Scan for the cell matching the given text and deliver its (x, y) coordinate at center. 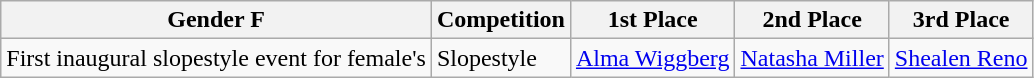
2nd Place (812, 20)
Gender F (216, 20)
Slopestyle (500, 58)
1st Place (652, 20)
Alma Wiggberg (652, 58)
3rd Place (961, 20)
First inaugural slopestyle event for female's (216, 58)
Shealen Reno (961, 58)
Natasha Miller (812, 58)
Competition (500, 20)
